Determine the [x, y] coordinate at the center of the cell enclosing the given text.  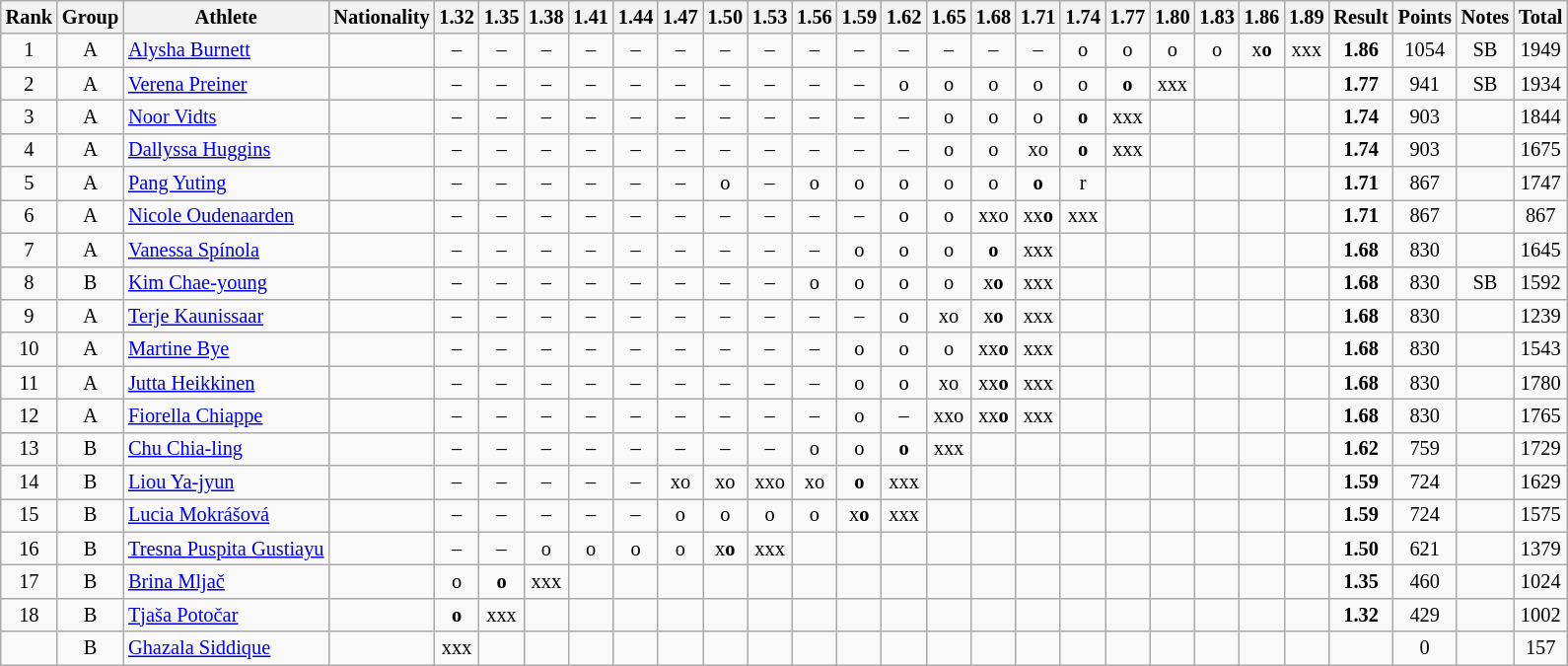
Nicole Oudenaarden [226, 216]
759 [1425, 449]
1002 [1540, 615]
1.80 [1172, 17]
Terje Kaunissaar [226, 316]
1675 [1540, 150]
1.53 [769, 17]
Pang Yuting [226, 184]
Verena Preiner [226, 84]
1729 [1540, 449]
621 [1425, 549]
1.83 [1217, 17]
429 [1425, 615]
Rank [30, 17]
1934 [1540, 84]
Total [1540, 17]
1.41 [592, 17]
Result [1361, 17]
1.44 [635, 17]
1844 [1540, 116]
0 [1425, 648]
Nationality [381, 17]
941 [1425, 84]
4 [30, 150]
2 [30, 84]
7 [30, 250]
15 [30, 515]
Brina Mljač [226, 581]
Chu Chia-ling [226, 449]
Tresna Puspita Gustiayu [226, 549]
1379 [1540, 549]
1575 [1540, 515]
1.89 [1306, 17]
1543 [1540, 349]
460 [1425, 581]
1.47 [680, 17]
6 [30, 216]
1949 [1540, 50]
r [1083, 184]
1780 [1540, 383]
1054 [1425, 50]
1747 [1540, 184]
1765 [1540, 415]
Athlete [226, 17]
12 [30, 415]
8 [30, 283]
Vanessa Spínola [226, 250]
17 [30, 581]
Noor Vidts [226, 116]
Liou Ya-jyun [226, 482]
Jutta Heikkinen [226, 383]
1629 [1540, 482]
Tjaša Potočar [226, 615]
1592 [1540, 283]
1 [30, 50]
14 [30, 482]
9 [30, 316]
Ghazala Siddique [226, 648]
1645 [1540, 250]
157 [1540, 648]
Points [1425, 17]
Martine Bye [226, 349]
1024 [1540, 581]
18 [30, 615]
Lucia Mokrášová [226, 515]
11 [30, 383]
Group [91, 17]
10 [30, 349]
Notes [1485, 17]
5 [30, 184]
1.56 [815, 17]
13 [30, 449]
Kim Chae-young [226, 283]
Fiorella Chiappe [226, 415]
1.38 [546, 17]
16 [30, 549]
1239 [1540, 316]
Dallyssa Huggins [226, 150]
Alysha Burnett [226, 50]
3 [30, 116]
1.65 [949, 17]
